Detect which cell encompasses the target text, then output its [x, y] center coordinate. 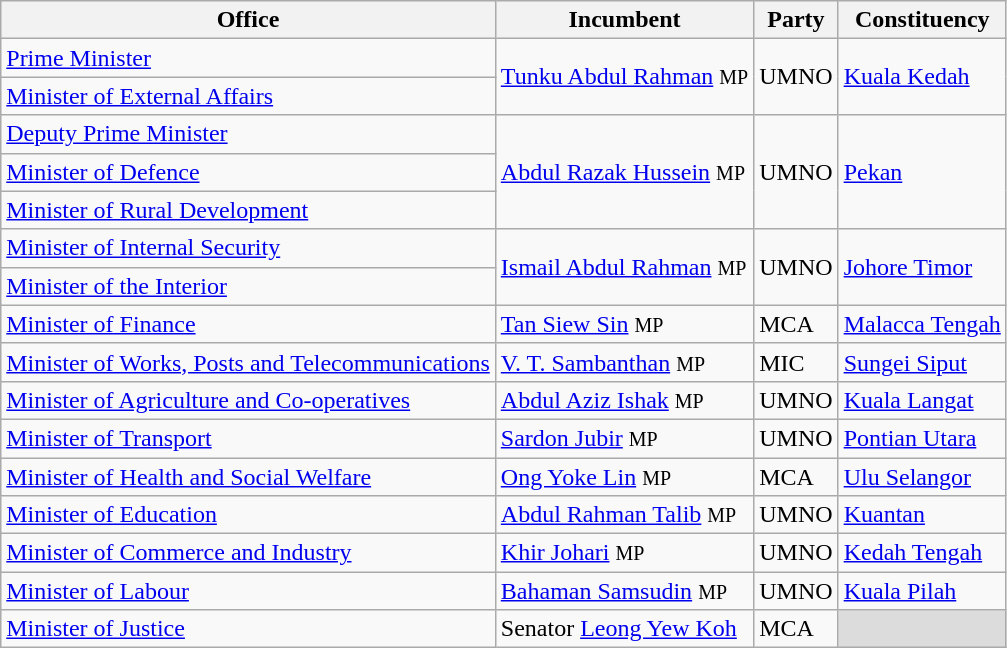
Minister of Labour [248, 591]
Constituency [922, 20]
Kuantan [922, 515]
Tan Siew Sin MP [624, 324]
Sardon Jubir MP [624, 438]
Ong Yoke Lin MP [624, 477]
Minister of Education [248, 515]
Tunku Abdul Rahman MP [624, 77]
Minister of the Interior [248, 286]
Minister of Internal Security [248, 248]
Minister of External Affairs [248, 96]
Abdul Razak Hussein MP [624, 172]
Minister of Transport [248, 438]
Office [248, 20]
MIC [796, 362]
Pekan [922, 172]
Malacca Tengah [922, 324]
Minister of Finance [248, 324]
Kedah Tengah [922, 553]
Minister of Justice [248, 629]
Abdul Aziz Ishak MP [624, 400]
Prime Minister [248, 58]
Incumbent [624, 20]
Kuala Kedah [922, 77]
Minister of Defence [248, 172]
Minister of Agriculture and Co-operatives [248, 400]
Pontian Utara [922, 438]
Khir Johari MP [624, 553]
Kuala Pilah [922, 591]
Bahaman Samsudin MP [624, 591]
Johore Timor [922, 267]
Abdul Rahman Talib MP [624, 515]
V. T. Sambanthan MP [624, 362]
Ismail Abdul Rahman MP [624, 267]
Ulu Selangor [922, 477]
Minister of Rural Development [248, 210]
Sungei Siput [922, 362]
Kuala Langat [922, 400]
Senator Leong Yew Koh [624, 629]
Deputy Prime Minister [248, 134]
Minister of Commerce and Industry [248, 553]
Party [796, 20]
Minister of Health and Social Welfare [248, 477]
Minister of Works, Posts and Telecommunications [248, 362]
